Detect which cell encompasses the target text, then output its [x, y] center coordinate. 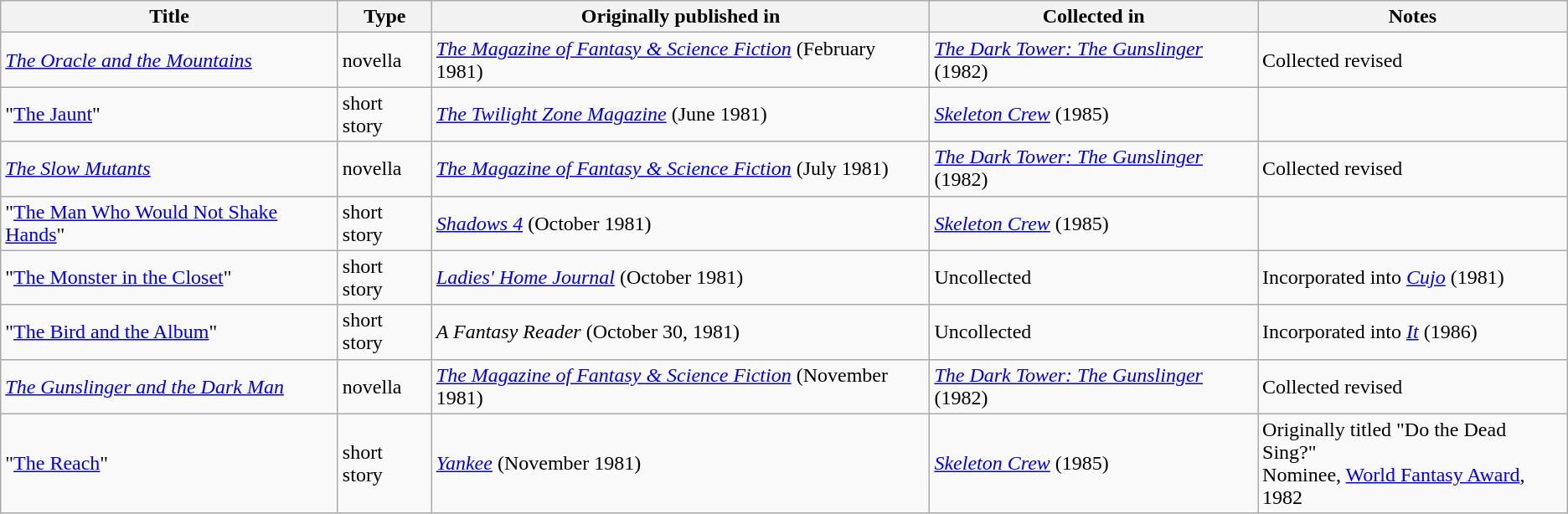
Incorporated into It (1986) [1413, 332]
The Magazine of Fantasy & Science Fiction (February 1981) [680, 60]
The Twilight Zone Magazine (June 1981) [680, 114]
"The Monster in the Closet" [169, 278]
"The Reach" [169, 464]
The Magazine of Fantasy & Science Fiction (November 1981) [680, 387]
Originally published in [680, 17]
The Slow Mutants [169, 169]
The Magazine of Fantasy & Science Fiction (July 1981) [680, 169]
Type [384, 17]
The Oracle and the Mountains [169, 60]
Title [169, 17]
Originally titled "Do the Dead Sing?"Nominee, World Fantasy Award, 1982 [1413, 464]
Incorporated into Cujo (1981) [1413, 278]
A Fantasy Reader (October 30, 1981) [680, 332]
Notes [1413, 17]
"The Man Who Would Not Shake Hands" [169, 223]
"The Bird and the Album" [169, 332]
Shadows 4 (October 1981) [680, 223]
"The Jaunt" [169, 114]
Collected in [1094, 17]
The Gunslinger and the Dark Man [169, 387]
Yankee (November 1981) [680, 464]
Ladies' Home Journal (October 1981) [680, 278]
